Locate the cell with the specified text and output its [X, Y] center coordinate. 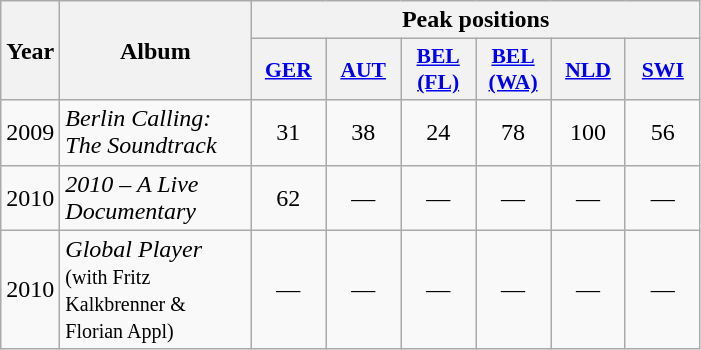
Global Player(with Fritz Kalkbrenner & Florian Appl) [156, 290]
Berlin Calling: The Soundtrack [156, 132]
GER [288, 70]
78 [514, 132]
NLD [588, 70]
BEL(WA) [514, 70]
24 [438, 132]
Peak positions [476, 20]
62 [288, 198]
SWI [662, 70]
2010 – A Live Documentary [156, 198]
BEL(FL) [438, 70]
56 [662, 132]
Year [30, 50]
AUT [364, 70]
2009 [30, 132]
100 [588, 132]
38 [364, 132]
Album [156, 50]
31 [288, 132]
